For the text-containing cell, return its midpoint in [x, y] coordinate format. 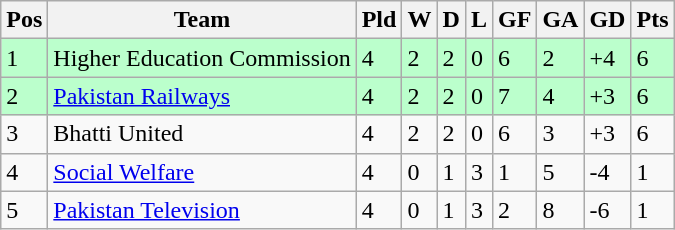
D [451, 20]
L [478, 20]
Social Welfare [202, 172]
GD [608, 20]
7 [514, 96]
Pts [652, 20]
Team [202, 20]
Pakistan Railways [202, 96]
W [420, 20]
Higher Education Commission [202, 58]
-6 [608, 210]
GF [514, 20]
Pakistan Television [202, 210]
Pos [24, 20]
+4 [608, 58]
Bhatti United [202, 134]
8 [560, 210]
GA [560, 20]
Pld [379, 20]
-4 [608, 172]
